For the text-containing cell, return its midpoint in (x, y) coordinate format. 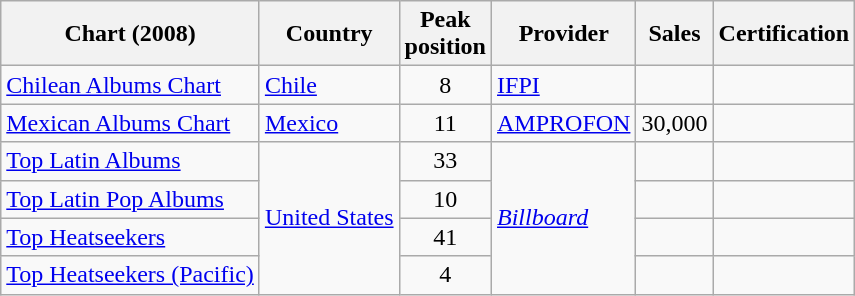
AMPROFON (564, 123)
Certification (784, 34)
Provider (564, 34)
Country (329, 34)
4 (445, 275)
41 (445, 237)
10 (445, 199)
Top Latin Albums (130, 161)
Mexican Albums Chart (130, 123)
30,000 (674, 123)
United States (329, 218)
Top Heatseekers (130, 237)
11 (445, 123)
IFPI (564, 85)
Chile (329, 85)
33 (445, 161)
Sales (674, 34)
Mexico (329, 123)
Peakposition (445, 34)
Billboard (564, 218)
8 (445, 85)
Chilean Albums Chart (130, 85)
Chart (2008) (130, 34)
Top Heatseekers (Pacific) (130, 275)
Top Latin Pop Albums (130, 199)
